Pinpoint the cell where the given text exists, returning its (x, y) midpoint coordinate. 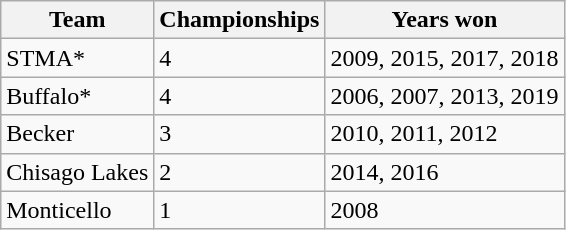
Monticello (78, 210)
Buffalo* (78, 96)
Becker (78, 134)
2009, 2015, 2017, 2018 (444, 58)
2014, 2016 (444, 172)
STMA* (78, 58)
3 (240, 134)
2 (240, 172)
2006, 2007, 2013, 2019 (444, 96)
Chisago Lakes (78, 172)
Years won (444, 20)
Team (78, 20)
2010, 2011, 2012 (444, 134)
1 (240, 210)
Championships (240, 20)
2008 (444, 210)
